Return [x, y] of the center of cell containing provided text 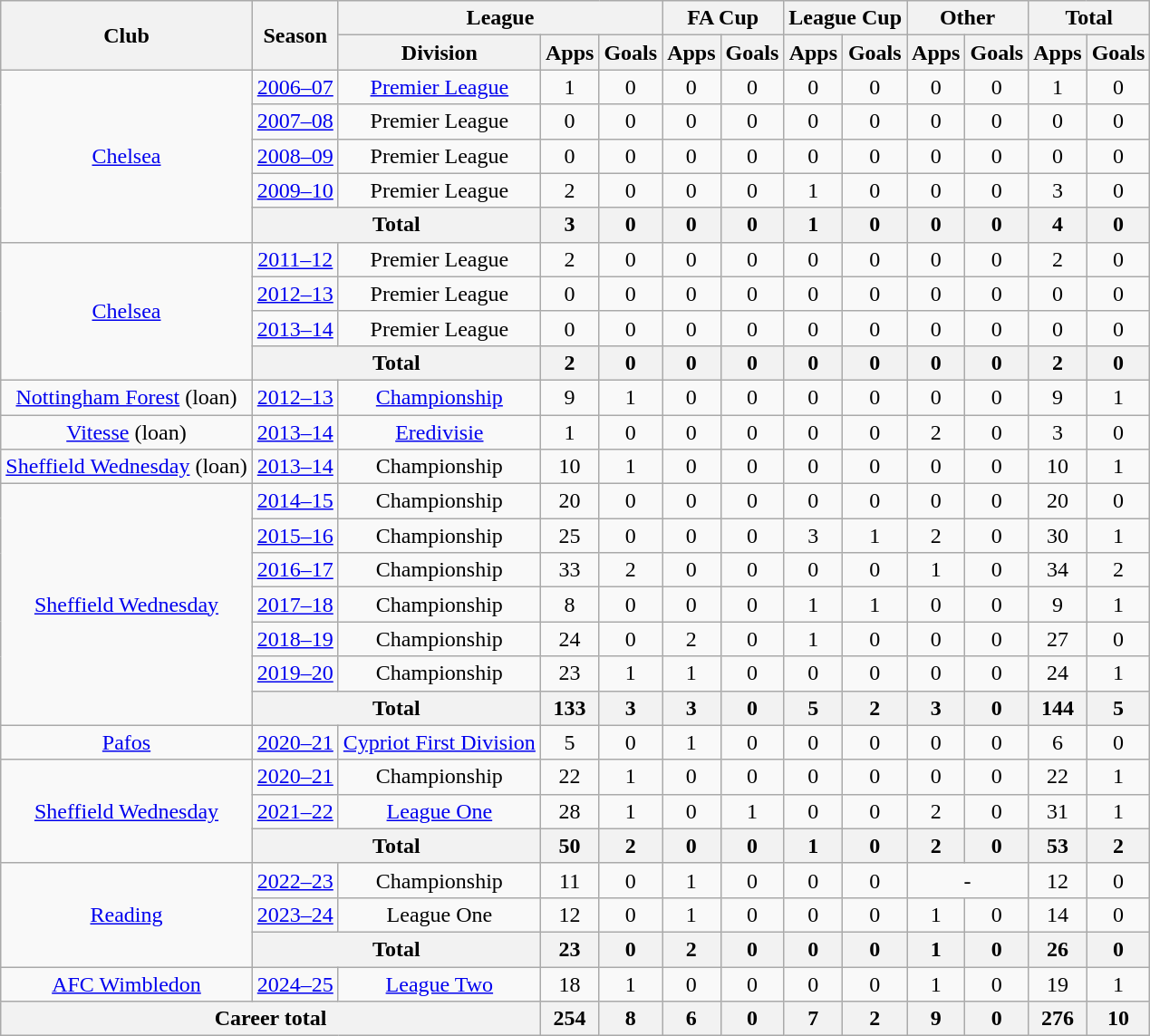
2017–18 [295, 605]
50 [569, 846]
Pafos [127, 742]
Vitesse (loan) [127, 432]
2019–20 [295, 673]
11 [569, 880]
2021–22 [295, 811]
Season [295, 35]
133 [569, 708]
2022–23 [295, 880]
League Two [439, 983]
League [500, 18]
FA Cup [723, 18]
Nottingham Forest (loan) [127, 397]
53 [1058, 846]
19 [1058, 983]
14 [1058, 915]
144 [1058, 708]
AFC Wimbledon [127, 983]
Eredivisie [439, 432]
2014–15 [295, 501]
33 [569, 570]
Club [127, 35]
31 [1058, 811]
7 [814, 1019]
2009–10 [295, 190]
34 [1058, 570]
Other [968, 18]
Division [439, 53]
League Cup [846, 18]
Reading [127, 915]
2016–17 [295, 570]
2008–09 [295, 156]
2007–08 [295, 121]
28 [569, 811]
2011–12 [295, 259]
18 [569, 983]
254 [569, 1019]
276 [1058, 1019]
Cypriot First Division [439, 742]
27 [1058, 639]
Sheffield Wednesday (loan) [127, 467]
Career total [271, 1019]
2024–25 [295, 983]
30 [1058, 536]
2015–16 [295, 536]
4 [1058, 225]
2006–07 [295, 87]
2023–24 [295, 915]
- [968, 880]
2018–19 [295, 639]
26 [1058, 949]
25 [569, 536]
